Find where the given text appears and provide that cell's center as (X, Y) coordinate. 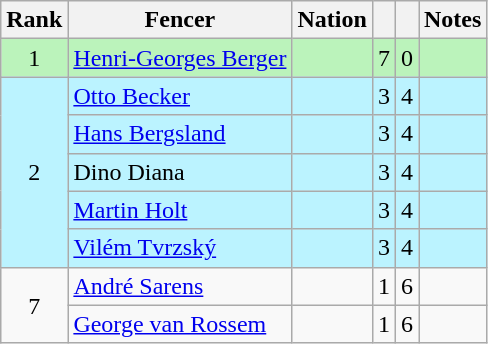
Nation (332, 20)
Vilém Tvrzský (180, 248)
George van Rossem (180, 324)
Hans Bergsland (180, 134)
André Sarens (180, 286)
Henri-Georges Berger (180, 58)
Rank (34, 20)
Otto Becker (180, 96)
Martin Holt (180, 210)
0 (406, 58)
Dino Diana (180, 172)
2 (34, 172)
Notes (452, 20)
Fencer (180, 20)
